Scan for the cell matching the given text and deliver its [X, Y] coordinate at center. 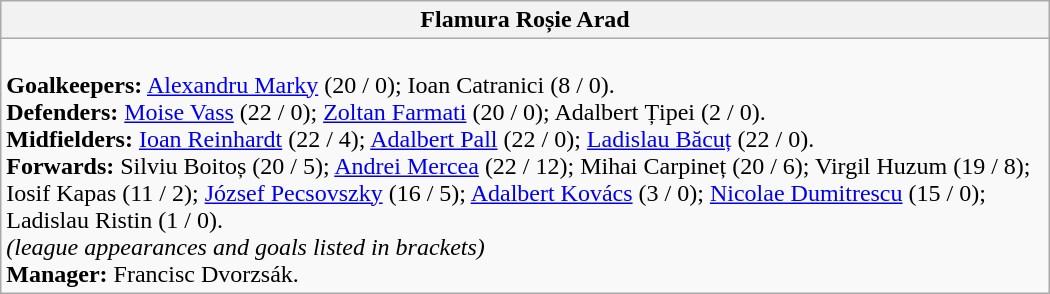
Flamura Roșie Arad [525, 20]
